Pinpoint the cell where the given text exists, returning its [X, Y] midpoint coordinate. 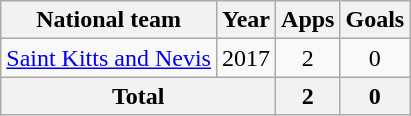
Year [246, 20]
Saint Kitts and Nevis [109, 58]
National team [109, 20]
Goals [375, 20]
Apps [308, 20]
2017 [246, 58]
Total [138, 96]
